Locate the cell with the specified text and output its [X, Y] center coordinate. 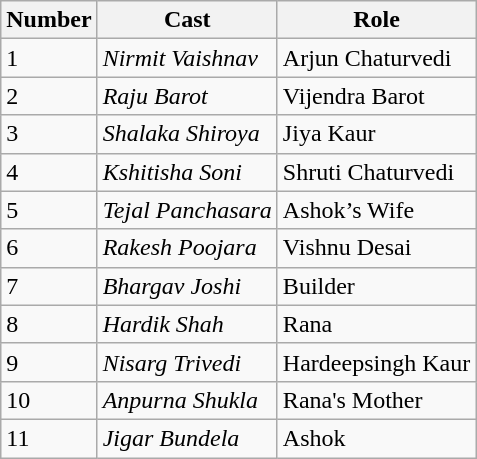
Hardeepsingh Kaur [376, 362]
1 [49, 58]
7 [49, 286]
Number [49, 20]
Cast [187, 20]
Shruti Chaturvedi [376, 172]
Bhargav Joshi [187, 286]
Raju Barot [187, 96]
Ashok [376, 438]
Anpurna Shukla [187, 400]
Shalaka Shiroya [187, 134]
9 [49, 362]
5 [49, 210]
Nisarg Trivedi [187, 362]
6 [49, 248]
Vijendra Barot [376, 96]
3 [49, 134]
Rakesh Poojara [187, 248]
2 [49, 96]
10 [49, 400]
Vishnu Desai [376, 248]
Jiya Kaur [376, 134]
Role [376, 20]
11 [49, 438]
Ashok’s Wife [376, 210]
Rana [376, 324]
8 [49, 324]
Rana's Mother [376, 400]
Jigar Bundela [187, 438]
Kshitisha Soni [187, 172]
Arjun Chaturvedi [376, 58]
Tejal Panchasara [187, 210]
4 [49, 172]
Builder [376, 286]
Nirmit Vaishnav [187, 58]
Hardik Shah [187, 324]
